Capture the cell that displays the provided text and extract its [X, Y] central coordinate. 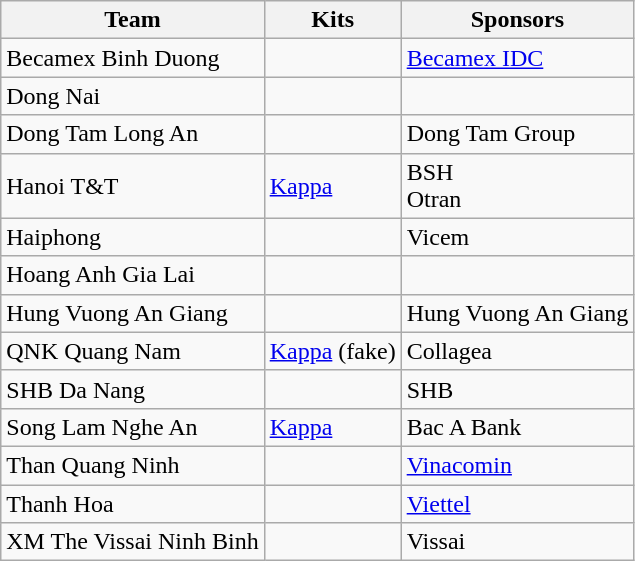
Collagea [518, 351]
Dong Nai [132, 96]
Becamex IDC [518, 58]
Hanoi T&T [132, 186]
Vissai [518, 542]
Dong Tam Group [518, 134]
SHB [518, 389]
Kappa (fake) [332, 351]
QNK Quang Nam [132, 351]
Hoang Anh Gia Lai [132, 275]
Thanh Hoa [132, 503]
Becamex Binh Duong [132, 58]
Vinacomin [518, 465]
Haiphong [132, 237]
Kits [332, 20]
Team [132, 20]
BSH Otran [518, 186]
Song Lam Nghe An [132, 427]
Vicem [518, 237]
Dong Tam Long An [132, 134]
Than Quang Ninh [132, 465]
XM The Vissai Ninh Binh [132, 542]
Sponsors [518, 20]
SHB Da Nang [132, 389]
Bac A Bank [518, 427]
Viettel [518, 503]
